Return [X, Y] of the center of cell containing provided text 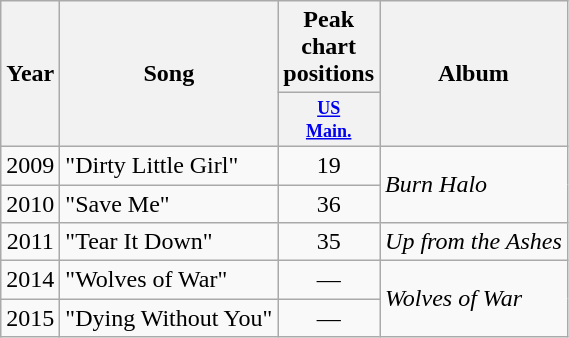
36 [329, 204]
Burn Halo [474, 184]
"Tear It Down" [169, 242]
2014 [30, 280]
"Dying Without You" [169, 318]
USMain. [329, 120]
Wolves of War [474, 299]
19 [329, 165]
Peak chart positions [329, 47]
"Dirty Little Girl" [169, 165]
"Save Me" [169, 204]
"Wolves of War" [169, 280]
2015 [30, 318]
2010 [30, 204]
Song [169, 74]
2011 [30, 242]
2009 [30, 165]
35 [329, 242]
Year [30, 74]
Album [474, 74]
Up from the Ashes [474, 242]
